Detect which cell encompasses the target text, then output its [X, Y] center coordinate. 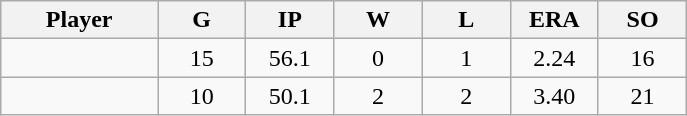
L [466, 20]
21 [642, 96]
1 [466, 58]
50.1 [290, 96]
16 [642, 58]
SO [642, 20]
56.1 [290, 58]
10 [202, 96]
IP [290, 20]
0 [378, 58]
Player [80, 20]
3.40 [554, 96]
15 [202, 58]
ERA [554, 20]
G [202, 20]
2.24 [554, 58]
W [378, 20]
